Provide the (x, y) coordinate of the cell's center where the given text is located.  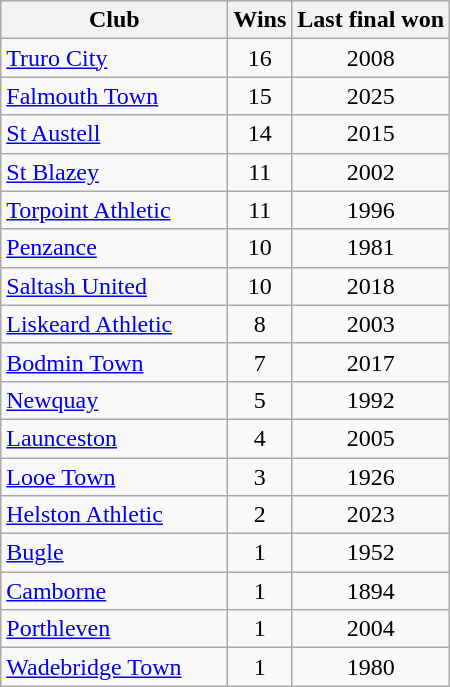
1926 (371, 477)
2005 (371, 438)
Saltash United (114, 286)
1952 (371, 553)
16 (260, 58)
St Blazey (114, 172)
1894 (371, 591)
14 (260, 134)
Newquay (114, 400)
2003 (371, 324)
Penzance (114, 248)
Looe Town (114, 477)
Last final won (371, 20)
1980 (371, 667)
2008 (371, 58)
St Austell (114, 134)
Wadebridge Town (114, 667)
Helston Athletic (114, 515)
Wins (260, 20)
Porthleven (114, 629)
2023 (371, 515)
3 (260, 477)
5 (260, 400)
Launceston (114, 438)
2018 (371, 286)
Bodmin Town (114, 362)
2 (260, 515)
Bugle (114, 553)
1996 (371, 210)
2004 (371, 629)
2002 (371, 172)
2017 (371, 362)
Club (114, 20)
1992 (371, 400)
8 (260, 324)
2015 (371, 134)
2025 (371, 96)
15 (260, 96)
Torpoint Athletic (114, 210)
4 (260, 438)
Liskeard Athletic (114, 324)
7 (260, 362)
Falmouth Town (114, 96)
1981 (371, 248)
Truro City (114, 58)
Camborne (114, 591)
